Provide the [x, y] coordinate of the cell's center where the given text is located.  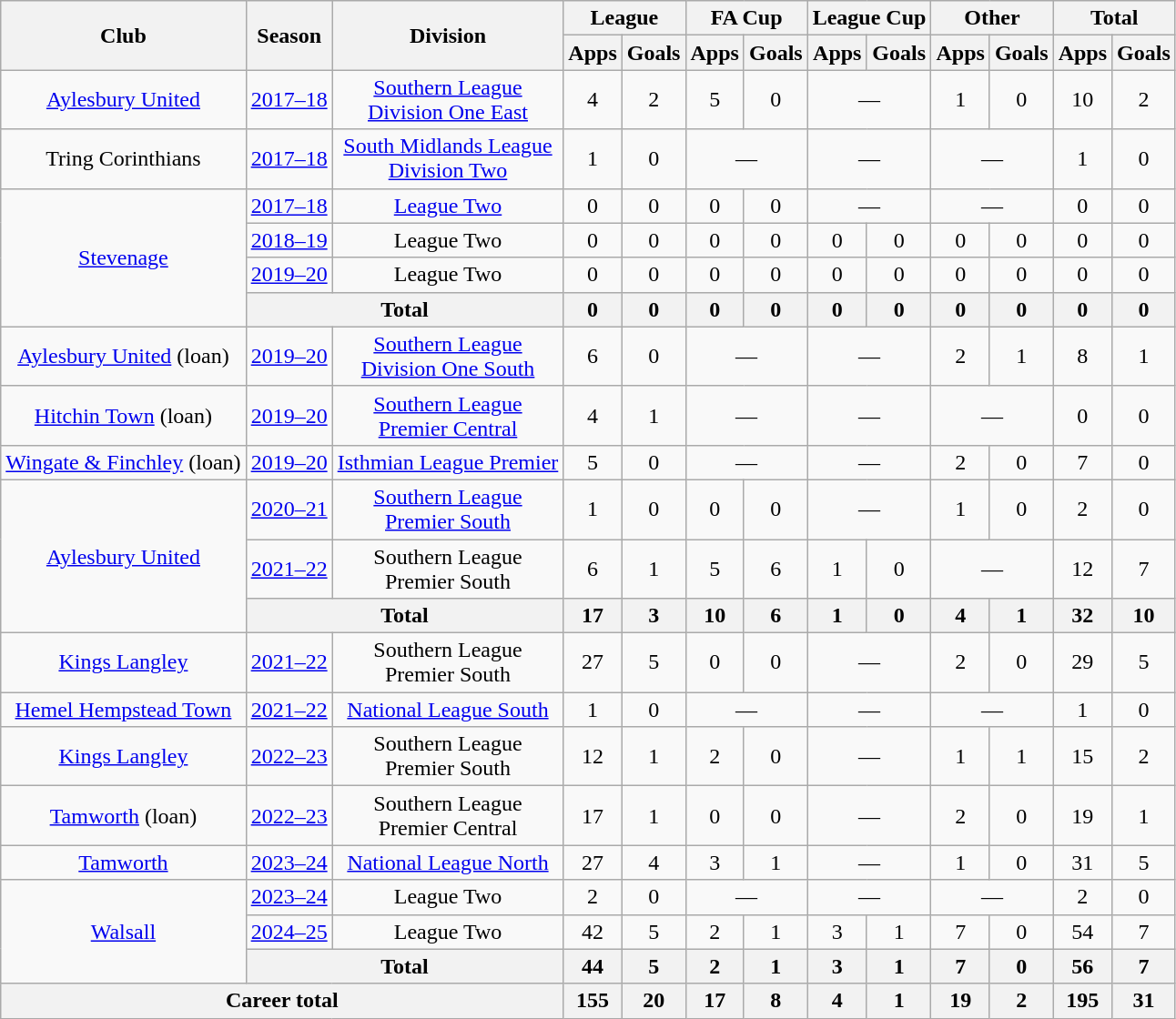
South Midlands LeagueDivision Two [448, 158]
42 [593, 932]
National League North [448, 863]
Southern LeagueDivision One South [448, 357]
56 [1082, 966]
Tamworth (loan) [124, 815]
Season [289, 35]
20 [654, 1001]
195 [1082, 1001]
2018–19 [289, 240]
League Cup [869, 18]
Wingate & Finchley (loan) [124, 462]
League [624, 18]
29 [1082, 662]
Stevenage [124, 257]
54 [1082, 932]
Hemel Hempstead Town [124, 710]
2024–25 [289, 932]
Career total [282, 1001]
Southern LeagueDivision One East [448, 100]
Isthmian League Premier [448, 462]
National League South [448, 710]
FA Cup [746, 18]
Tring Corinthians [124, 158]
Club [124, 35]
Hitchin Town (loan) [124, 415]
155 [593, 1001]
2020–21 [289, 509]
32 [1082, 616]
Division [448, 35]
Aylesbury United (loan) [124, 357]
Other [992, 18]
15 [1082, 757]
Tamworth [124, 863]
44 [593, 966]
Walsall [124, 932]
